Find where the given text appears and provide that cell's center as [X, Y] coordinate. 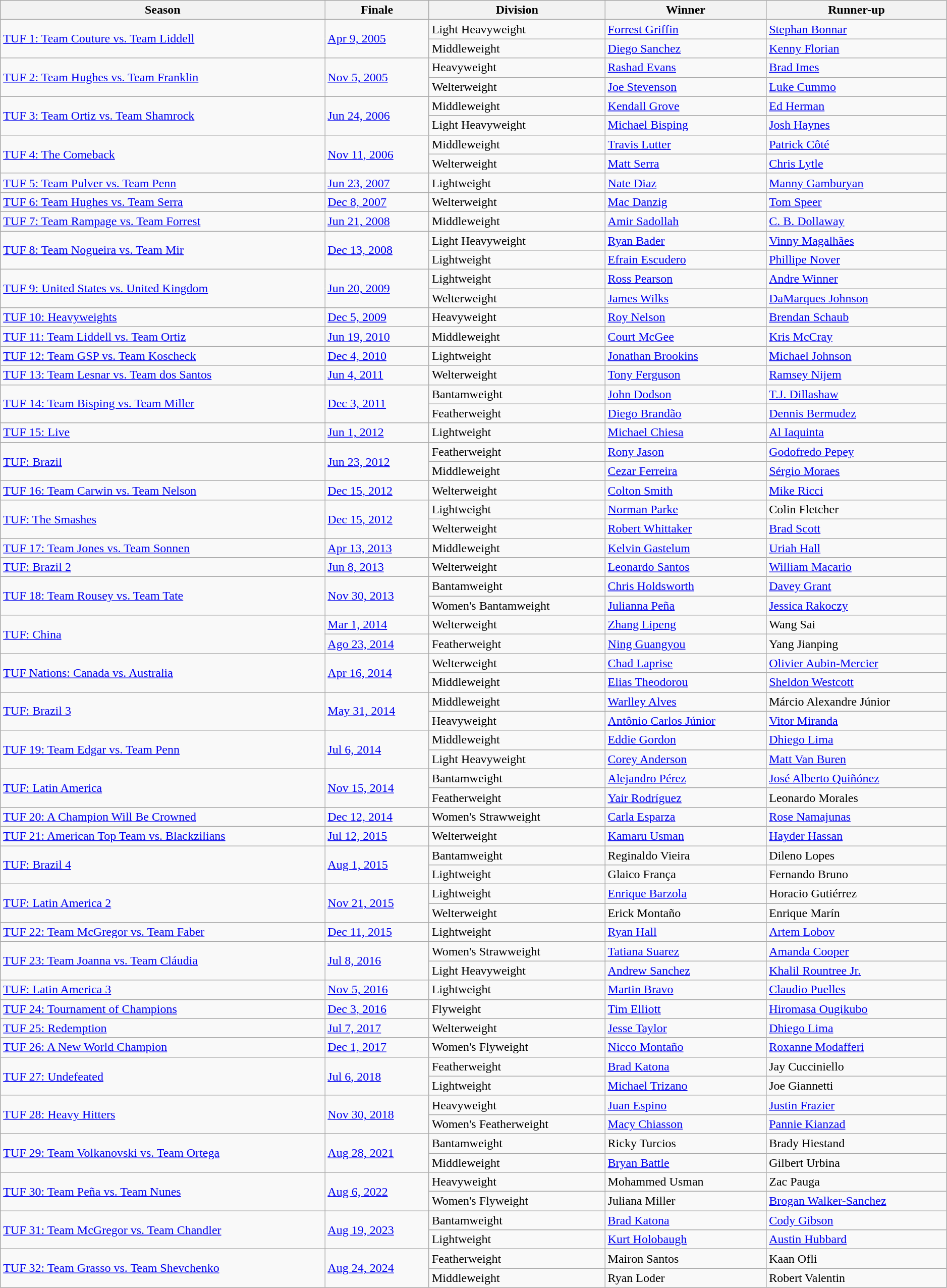
TUF: China [162, 634]
Zac Pauga [857, 1182]
Aug 28, 2021 [377, 1153]
Nov 21, 2015 [377, 903]
Aug 19, 2023 [377, 1230]
Roy Nelson [686, 317]
Dec 5, 2009 [377, 317]
Women's Bantamweight [517, 606]
Jun 20, 2009 [377, 289]
Colin Fletcher [857, 509]
Macy Chiasson [686, 1124]
Warlley Alves [686, 702]
TUF Nations: Canada vs. Australia [162, 673]
Nicco Montaño [686, 1047]
TUF 3: Team Ortiz vs. Team Shamrock [162, 116]
Jessica Rakoczy [857, 606]
Flyweight [517, 1009]
TUF 22: Team McGregor vs. Team Faber [162, 932]
Season [162, 10]
William Macario [857, 567]
Amanda Cooper [857, 951]
James Wilks [686, 298]
Carla Esparza [686, 817]
Aug 24, 2024 [377, 1268]
Rashad Evans [686, 68]
TUF 23: Team Joanna vs. Team Cláudia [162, 961]
Ross Pearson [686, 279]
TUF 18: Team Rousey vs. Team Tate [162, 596]
Erick Montaño [686, 913]
Justin Frazier [857, 1105]
Ed Herman [857, 106]
Division [517, 10]
Jay Cucciniello [857, 1066]
TUF 21: American Top Team vs. Blackzilians [162, 836]
Dec 11, 2015 [377, 932]
Tony Ferguson [686, 375]
Artem Lobov [857, 932]
Andrew Sanchez [686, 971]
Dennis Bermudez [857, 413]
Jun 1, 2012 [377, 433]
TUF: The Smashes [162, 519]
TUF 8: Team Nogueira vs. Team Mir [162, 250]
TUF: Latin America 3 [162, 990]
TUF 13: Team Lesnar vs. Team dos Santos [162, 375]
Olivier Aubin-Mercier [857, 663]
Norman Parke [686, 509]
TUF 32: Team Grasso vs. Team Shevchenko [162, 1268]
Mairon Santos [686, 1259]
Dec 1, 2017 [377, 1047]
TUF: Latin America 2 [162, 903]
Kenny Florian [857, 48]
Andre Winner [857, 279]
TUF 29: Team Volkanovski vs. Team Ortega [162, 1153]
Forrest Griffin [686, 29]
Mike Ricci [857, 490]
Rose Namajunas [857, 817]
Robert Whittaker [686, 528]
Jul 7, 2017 [377, 1028]
TUF 24: Tournament of Champions [162, 1009]
Martin Bravo [686, 990]
Jun 8, 2013 [377, 567]
TUF 17: Team Jones vs. Team Sonnen [162, 548]
Jun 19, 2010 [377, 337]
José Alberto Quiñónez [857, 778]
Vitor Miranda [857, 721]
TUF: Brazil 2 [162, 567]
Jonathan Brookins [686, 356]
Enrique Marín [857, 913]
Dec 4, 2010 [377, 356]
Joe Stevenson [686, 87]
Matt Van Buren [857, 759]
TUF 2: Team Hughes vs. Team Franklin [162, 77]
Ryan Loder [686, 1278]
Horacio Gutiérrez [857, 894]
Joe Giannetti [857, 1086]
Chris Lytle [857, 164]
Dec 13, 2008 [377, 250]
Robert Valentin [857, 1278]
Austin Hubbard [857, 1240]
Yair Rodríguez [686, 797]
Patrick Côté [857, 144]
Corey Anderson [686, 759]
Elias Theodorou [686, 682]
Tom Speer [857, 202]
Reginaldo Vieira [686, 855]
Eddie Gordon [686, 740]
Michael Chiesa [686, 433]
Chad Laprise [686, 663]
Ricky Turcios [686, 1143]
Kaan Ofli [857, 1259]
TUF 12: Team GSP vs. Team Koscheck [162, 356]
Davey Grant [857, 586]
Brady Hiestand [857, 1143]
Cezar Ferreira [686, 471]
Julianna Peña [686, 606]
Aug 6, 2022 [377, 1192]
TUF 30: Team Peña vs. Team Nunes [162, 1192]
Travis Lutter [686, 144]
Márcio Alexandre Júnior [857, 702]
Diego Brandão [686, 413]
Tatiana Suarez [686, 951]
Women's Featherweight [517, 1124]
Leonardo Santos [686, 567]
Juliana Miller [686, 1201]
Jun 23, 2007 [377, 183]
TUF 16: Team Carwin vs. Team Nelson [162, 490]
Al Iaquinta [857, 433]
Phillipe Nover [857, 260]
Brendan Schaub [857, 317]
Aug 1, 2015 [377, 865]
Winner [686, 10]
TUF 6: Team Hughes vs. Team Serra [162, 202]
Sheldon Westcott [857, 682]
TUF 19: Team Edgar vs. Team Penn [162, 749]
TUF: Latin America [162, 788]
May 31, 2014 [377, 711]
TUF 20: A Champion Will Be Crowned [162, 817]
TUF 31: Team McGregor vs. Team Chandler [162, 1230]
Dec 12, 2014 [377, 817]
Kelvin Gastelum [686, 548]
Brad Imes [857, 68]
TUF: Brazil 4 [162, 865]
Nov 30, 2013 [377, 596]
TUF 10: Heavyweights [162, 317]
C. B. Dollaway [857, 221]
Chris Holdsworth [686, 586]
Jul 6, 2018 [377, 1076]
Khalil Rountree Jr. [857, 971]
Jun 24, 2006 [377, 116]
Luke Cummo [857, 87]
Ryan Bader [686, 241]
Michael Trizano [686, 1086]
Amir Sadollah [686, 221]
Ning Guangyou [686, 644]
Yang Jianping [857, 644]
TUF: Brazil 3 [162, 711]
Tim Elliott [686, 1009]
Vinny Magalhães [857, 241]
Nate Diaz [686, 183]
TUF 14: Team Bisping vs. Team Miller [162, 404]
Jun 23, 2012 [377, 461]
Kendall Grove [686, 106]
Brad Scott [857, 528]
Wang Sai [857, 625]
Runner-up [857, 10]
Pannie Kianzad [857, 1124]
Glaico França [686, 875]
Mar 1, 2014 [377, 625]
Gilbert Urbina [857, 1162]
Nov 5, 2016 [377, 990]
Kamaru Usman [686, 836]
Apr 16, 2014 [377, 673]
TUF 1: Team Couture vs. Team Liddell [162, 39]
Hiromasa Ougikubo [857, 1009]
TUF 7: Team Rampage vs. Team Forrest [162, 221]
John Dodson [686, 394]
Sérgio Moraes [857, 471]
Claudio Puelles [857, 990]
Dileno Lopes [857, 855]
Antônio Carlos Júnior [686, 721]
Matt Serra [686, 164]
Mohammed Usman [686, 1182]
Nov 30, 2018 [377, 1114]
Nov 11, 2006 [377, 154]
TUF 27: Undefeated [162, 1076]
Fernando Bruno [857, 875]
Dec 3, 2016 [377, 1009]
Michael Johnson [857, 356]
Nov 5, 2005 [377, 77]
Michael Bisping [686, 125]
Roxanne Modafferi [857, 1047]
Jun 21, 2008 [377, 221]
Ramsey Nijem [857, 375]
Dec 3, 2011 [377, 404]
TUF 9: United States vs. United Kingdom [162, 289]
Court McGee [686, 337]
Ryan Hall [686, 932]
Diego Sanchez [686, 48]
Zhang Lipeng [686, 625]
TUF 25: Redemption [162, 1028]
Stephan Bonnar [857, 29]
DaMarques Johnson [857, 298]
Mac Danzig [686, 202]
TUF 28: Heavy Hitters [162, 1114]
TUF 5: Team Pulver vs. Team Penn [162, 183]
Cody Gibson [857, 1220]
Enrique Barzola [686, 894]
TUF 26: A New World Champion [162, 1047]
Finale [377, 10]
Bryan Battle [686, 1162]
Apr 9, 2005 [377, 39]
Nov 15, 2014 [377, 788]
Colton Smith [686, 490]
Jul 8, 2016 [377, 961]
Brogan Walker-Sanchez [857, 1201]
Dec 8, 2007 [377, 202]
Alejandro Pérez [686, 778]
Godofredo Pepey [857, 452]
Manny Gamburyan [857, 183]
TUF: Brazil [162, 461]
Jul 12, 2015 [377, 836]
Kris McCray [857, 337]
T.J. Dillashaw [857, 394]
Jun 4, 2011 [377, 375]
Rony Jason [686, 452]
Josh Haynes [857, 125]
TUF 15: Live [162, 433]
Ago 23, 2014 [377, 644]
TUF 4: The Comeback [162, 154]
Juan Espino [686, 1105]
Kurt Holobaugh [686, 1240]
Jesse Taylor [686, 1028]
Hayder Hassan [857, 836]
Leonardo Morales [857, 797]
Apr 13, 2013 [377, 548]
Efrain Escudero [686, 260]
Jul 6, 2014 [377, 749]
TUF 11: Team Liddell vs. Team Ortiz [162, 337]
Uriah Hall [857, 548]
